Return the [X, Y] coordinate for the center point of the cell that contains the specified text.  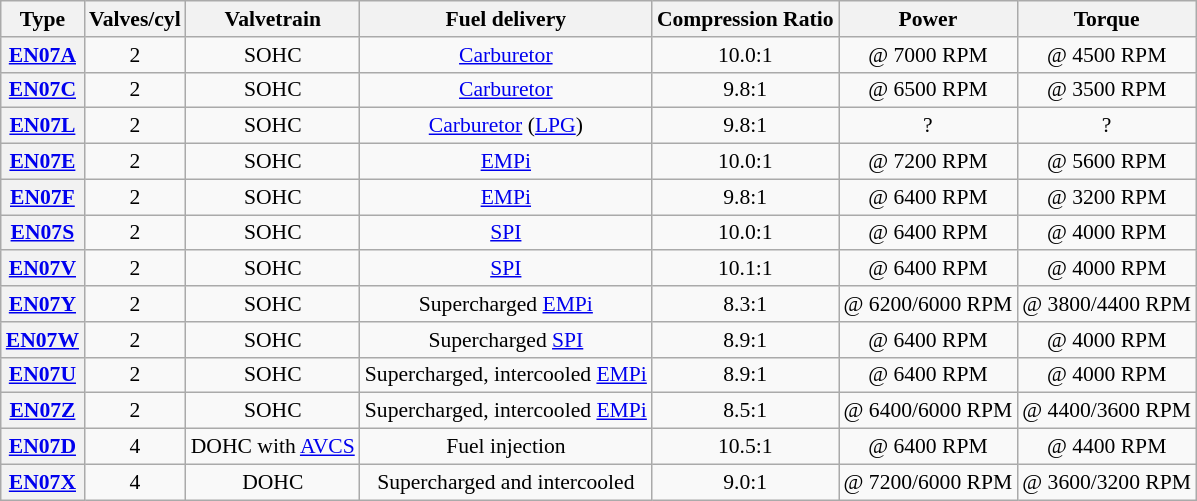
Compression Ratio [746, 19]
EN07S [42, 233]
EN07C [42, 90]
EN07L [42, 126]
@ 3200 RPM [1106, 197]
10.1:1 [746, 269]
EN07A [42, 55]
DOHC [273, 482]
@ 3800/4400 RPM [1106, 304]
@ 3500 RPM [1106, 90]
@ 7200/6000 RPM [928, 482]
Torque [1106, 19]
@ 7000 RPM [928, 55]
@ 4400/3600 RPM [1106, 411]
Supercharged EMPi [506, 304]
EN07Y [42, 304]
8.3:1 [746, 304]
EN07V [42, 269]
10.5:1 [746, 447]
EN07D [42, 447]
Fuel delivery [506, 19]
@ 6500 RPM [928, 90]
@ 6400/6000 RPM [928, 411]
Valvetrain [273, 19]
@ 4500 RPM [1106, 55]
@ 3600/3200 RPM [1106, 482]
EN07Z [42, 411]
Type [42, 19]
EN07U [42, 375]
Supercharged and intercooled [506, 482]
Fuel injection [506, 447]
@ 7200 RPM [928, 162]
Valves/cyl [135, 19]
9.0:1 [746, 482]
EN07E [42, 162]
EN07X [42, 482]
EN07F [42, 197]
Carburetor (LPG) [506, 126]
@ 5600 RPM [1106, 162]
EN07W [42, 340]
@ 4400 RPM [1106, 447]
Supercharged SPI [506, 340]
@ 6200/6000 RPM [928, 304]
Power [928, 19]
8.5:1 [746, 411]
DOHC with AVCS [273, 447]
